Find where the given text appears and provide that cell's center as (x, y) coordinate. 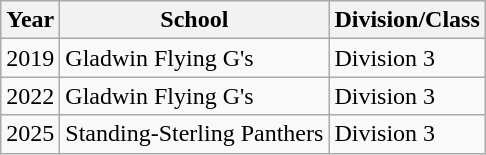
2025 (30, 134)
2019 (30, 58)
School (194, 20)
Division/Class (407, 20)
Standing-Sterling Panthers (194, 134)
Year (30, 20)
2022 (30, 96)
